Detect which cell encompasses the target text, then output its (x, y) center coordinate. 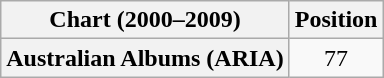
77 (336, 58)
Position (336, 20)
Australian Albums (ARIA) (145, 58)
Chart (2000–2009) (145, 20)
